Capture the cell that displays the provided text and extract its (x, y) central coordinate. 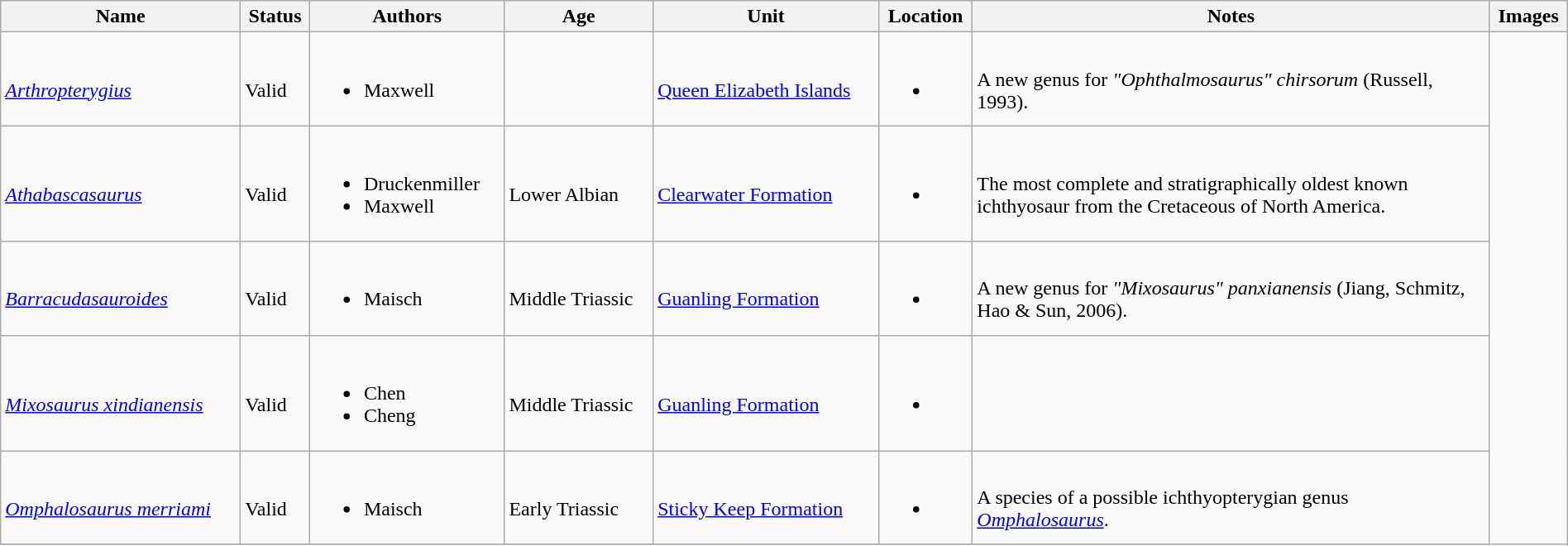
Athabascasaurus (121, 184)
A species of a possible ichthyopterygian genus Omphalosaurus. (1231, 498)
DruckenmillerMaxwell (407, 184)
Age (579, 17)
Images (1528, 17)
The most complete and stratigraphically oldest known ichthyosaur from the Cretaceous of North America. (1231, 184)
Arthropterygius (121, 79)
Barracudasauroides (121, 288)
Unit (766, 17)
Sticky Keep Formation (766, 498)
Maxwell (407, 79)
Clearwater Formation (766, 184)
A new genus for "Ophthalmosaurus" chirsorum (Russell, 1993). (1231, 79)
Lower Albian (579, 184)
Early Triassic (579, 498)
ChenCheng (407, 393)
A new genus for "Mixosaurus" panxianensis (Jiang, Schmitz, Hao & Sun, 2006). (1231, 288)
Name (121, 17)
Queen Elizabeth Islands (766, 79)
Location (925, 17)
Notes (1231, 17)
Authors (407, 17)
Status (275, 17)
Mixosaurus xindianensis (121, 393)
Omphalosaurus merriami (121, 498)
